For the text-containing cell, return its midpoint in [x, y] coordinate format. 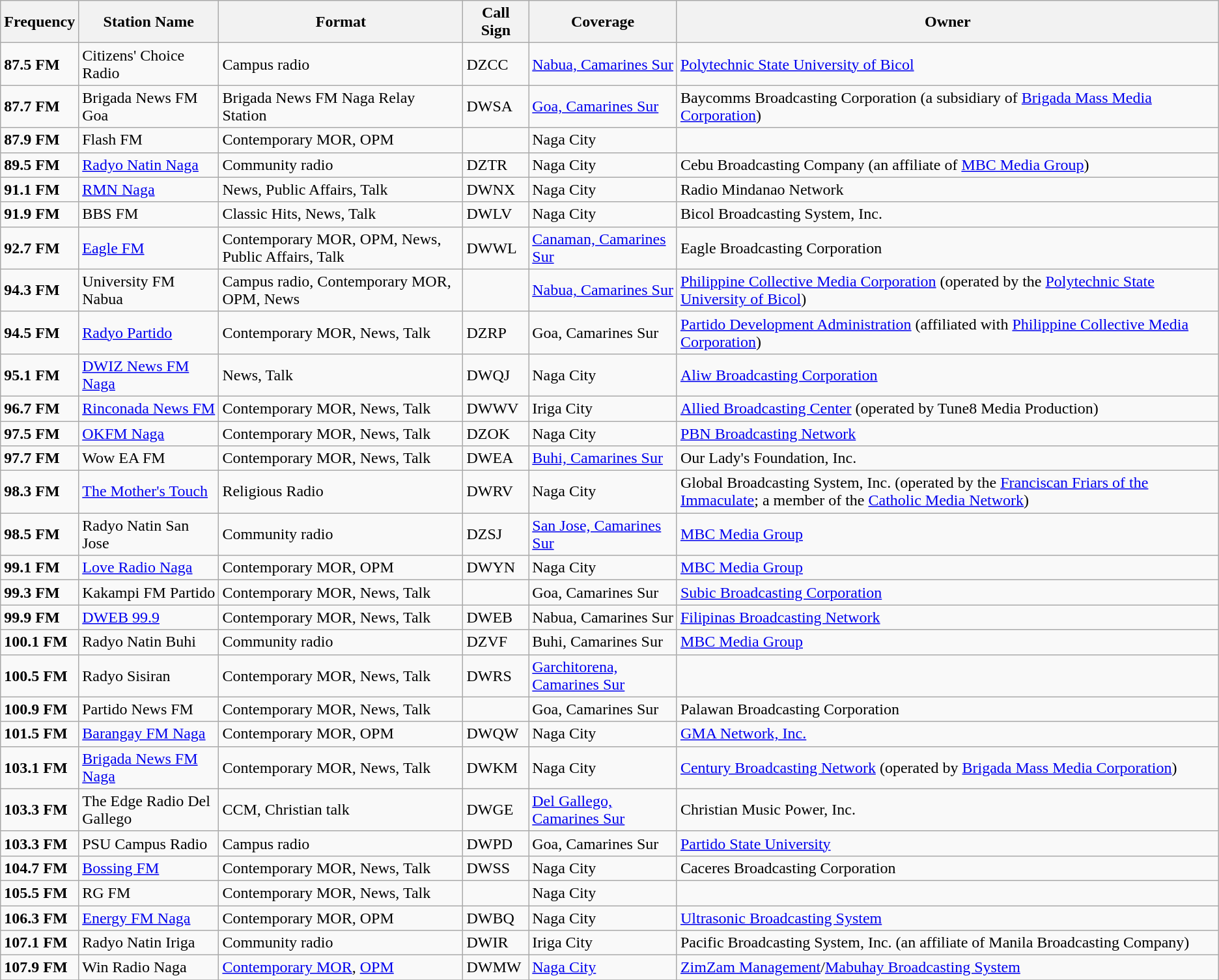
DZRP [496, 332]
DWNX [496, 189]
98.3 FM [40, 492]
99.9 FM [40, 617]
Contemporary MOR, OPM, News, Public Affairs, Talk [341, 247]
100.5 FM [40, 676]
Subic Broadcasting Corporation [947, 593]
Partido News FM [148, 709]
Partido State University [947, 843]
Barangay FM Naga [148, 734]
Call Sign [496, 22]
Del Gallego, Camarines Sur [603, 810]
Radyo Natin Naga [148, 165]
97.7 FM [40, 458]
Radyo Natin San Jose [148, 534]
DWLV [496, 214]
Christian Music Power, Inc. [947, 810]
Century Broadcasting Network (operated by Brigada Mass Media Corporation) [947, 767]
87.7 FM [40, 107]
101.5 FM [40, 734]
CCM, Christian talk [341, 810]
Polytechnic State University of Bicol [947, 64]
University FM Nabua [148, 290]
Garchitorena, Camarines Sur [603, 676]
Radyo Sisiran [148, 676]
Energy FM Naga [148, 917]
89.5 FM [40, 165]
105.5 FM [40, 893]
DWWV [496, 408]
DWPD [496, 843]
DWSS [496, 868]
Coverage [603, 22]
96.7 FM [40, 408]
Frequency [40, 22]
99.1 FM [40, 568]
87.9 FM [40, 140]
Brigada News FM Naga Relay Station [341, 107]
Radio Mindanao Network [947, 189]
DWYN [496, 568]
Radyo Natin Iriga [148, 943]
Campus radio, Contemporary MOR, OPM, News [341, 290]
GMA Network, Inc. [947, 734]
Partido Development Administration (affiliated with Philippine Collective Media Corporation) [947, 332]
Love Radio Naga [148, 568]
Ultrasonic Broadcasting System [947, 917]
PSU Campus Radio [148, 843]
News, Public Affairs, Talk [341, 189]
Allied Broadcasting Center (operated by Tune8 Media Production) [947, 408]
Religious Radio [341, 492]
DWEA [496, 458]
DWIR [496, 943]
Classic Hits, News, Talk [341, 214]
DWEB 99.9 [148, 617]
Owner [947, 22]
Cebu Broadcasting Company (an affiliate of MBC Media Group) [947, 165]
OKFM Naga [148, 433]
RG FM [148, 893]
107.1 FM [40, 943]
DZSJ [496, 534]
Philippine Collective Media Corporation (operated by the Polytechnic State University of Bicol) [947, 290]
DWSA [496, 107]
The Edge Radio Del Gallego [148, 810]
News, Talk [341, 375]
Format [341, 22]
Station Name [148, 22]
97.5 FM [40, 433]
100.9 FM [40, 709]
ZimZam Management/Mabuhay Broadcasting System [947, 968]
Win Radio Naga [148, 968]
DWKM [496, 767]
100.1 FM [40, 642]
Citizens' Choice Radio [148, 64]
Baycomms Broadcasting Corporation (a subsidiary of Brigada Mass Media Corporation) [947, 107]
DWRS [496, 676]
107.9 FM [40, 968]
Wow EA FM [148, 458]
91.1 FM [40, 189]
Caceres Broadcasting Corporation [947, 868]
DZCC [496, 64]
Radyo Partido [148, 332]
106.3 FM [40, 917]
92.7 FM [40, 247]
Brigada News FM Goa [148, 107]
Filipinas Broadcasting Network [947, 617]
91.9 FM [40, 214]
Bossing FM [148, 868]
DWQW [496, 734]
Eagle Broadcasting Corporation [947, 247]
Palawan Broadcasting Corporation [947, 709]
87.5 FM [40, 64]
Our Lady's Foundation, Inc. [947, 458]
104.7 FM [40, 868]
The Mother's Touch [148, 492]
95.1 FM [40, 375]
Global Broadcasting System, Inc. (operated by the Franciscan Friars of the Immaculate; a member of the Catholic Media Network) [947, 492]
98.5 FM [40, 534]
DZVF [496, 642]
PBN Broadcasting Network [947, 433]
Eagle FM [148, 247]
BBS FM [148, 214]
DZOK [496, 433]
Kakampi FM Partido [148, 593]
DWMW [496, 968]
Rinconada News FM [148, 408]
Brigada News FM Naga [148, 767]
DWQJ [496, 375]
Radyo Natin Buhi [148, 642]
DZTR [496, 165]
DWRV [496, 492]
DWEB [496, 617]
DWBQ [496, 917]
Canaman, Camarines Sur [603, 247]
94.3 FM [40, 290]
Pacific Broadcasting System, Inc. (an affiliate of Manila Broadcasting Company) [947, 943]
RMN Naga [148, 189]
94.5 FM [40, 332]
Flash FM [148, 140]
Bicol Broadcasting System, Inc. [947, 214]
DWGE [496, 810]
San Jose, Camarines Sur [603, 534]
DWWL [496, 247]
103.1 FM [40, 767]
99.3 FM [40, 593]
DWIZ News FM Naga [148, 375]
Aliw Broadcasting Corporation [947, 375]
